Return [x, y] of the center of cell containing provided text 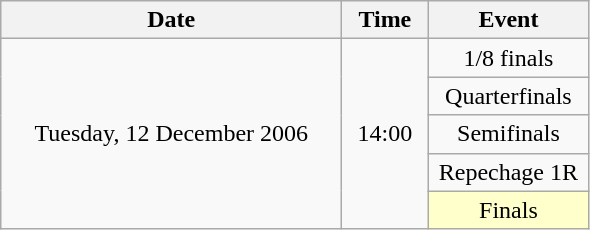
1/8 finals [508, 58]
Repechage 1R [508, 172]
Event [508, 20]
Time [385, 20]
Semifinals [508, 134]
Quarterfinals [508, 96]
Finals [508, 210]
Tuesday, 12 December 2006 [172, 134]
14:00 [385, 134]
Date [172, 20]
